Detect which cell encompasses the target text, then output its [X, Y] center coordinate. 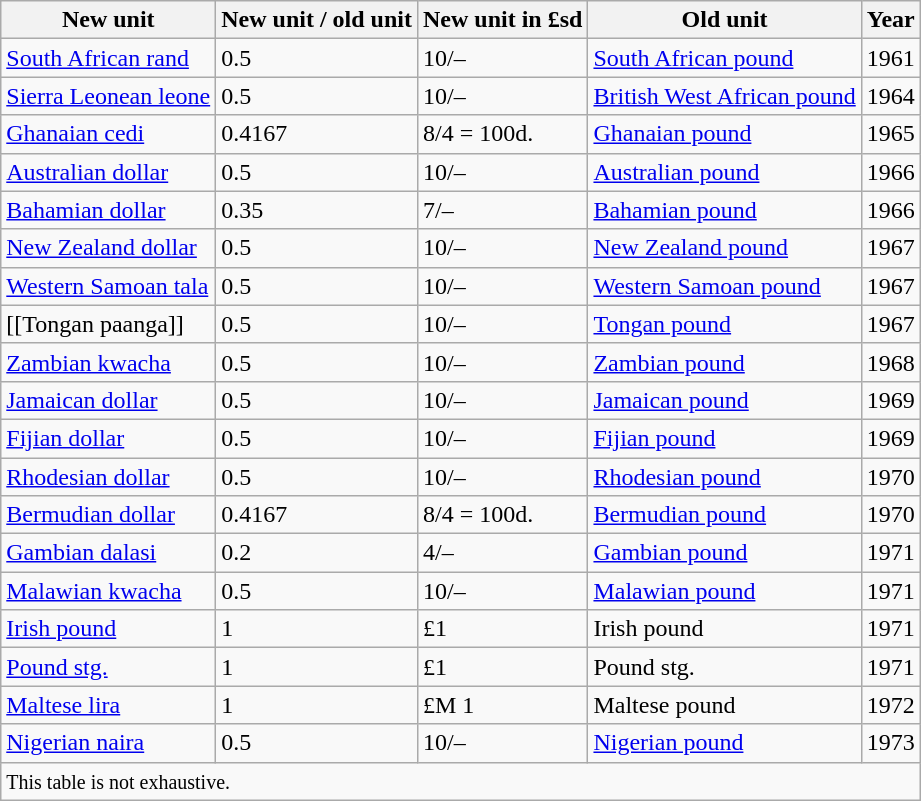
Tongan pound [724, 324]
1964 [890, 96]
Malawian kwacha [108, 591]
£M 1 [502, 705]
0.35 [317, 210]
Maltese lira [108, 705]
Western Samoan tala [108, 286]
1973 [890, 743]
New unit [108, 20]
1972 [890, 705]
Bermudian pound [724, 515]
Sierra Leonean leone [108, 96]
1965 [890, 134]
South African rand [108, 58]
Year [890, 20]
New Zealand pound [724, 248]
1961 [890, 58]
0.2 [317, 553]
Bahamian dollar [108, 210]
Jamaican pound [724, 400]
Old unit [724, 20]
Gambian dalasi [108, 553]
New Zealand dollar [108, 248]
Australian pound [724, 172]
4/– [502, 553]
New unit / old unit [317, 20]
Jamaican dollar [108, 400]
Nigerian pound [724, 743]
1968 [890, 362]
South African pound [724, 58]
Western Samoan pound [724, 286]
Zambian kwacha [108, 362]
Bahamian pound [724, 210]
British West African pound [724, 96]
Nigerian naira [108, 743]
Maltese pound [724, 705]
Ghanaian pound [724, 134]
Fijian dollar [108, 438]
Fijian pound [724, 438]
Malawian pound [724, 591]
Zambian pound [724, 362]
This table is not exhaustive. [461, 781]
Ghanaian cedi [108, 134]
7/– [502, 210]
Rhodesian dollar [108, 477]
Australian dollar [108, 172]
New unit in £sd [502, 20]
Gambian pound [724, 553]
Rhodesian pound [724, 477]
Bermudian dollar [108, 515]
[[Tongan paanga]] [108, 324]
